Provide the (x, y) coordinate of the cell's center where the given text is located.  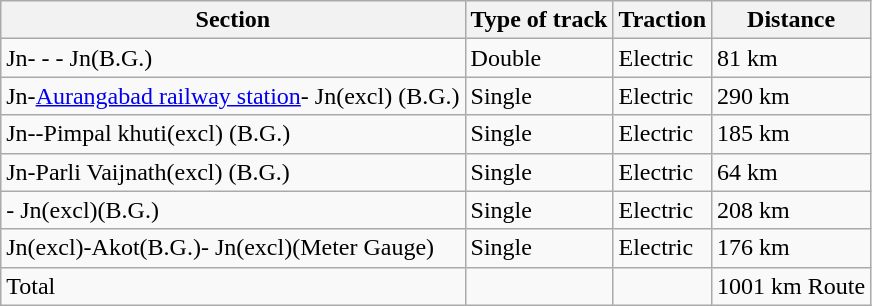
64 km (792, 172)
Jn(excl)-Akot(B.G.)- Jn(excl)(Meter Gauge) (233, 248)
185 km (792, 134)
Jn-Aurangabad railway station- Jn(excl) (B.G.) (233, 96)
Section (233, 20)
176 km (792, 248)
- Jn(excl)(B.G.) (233, 210)
Jn-Parli Vaijnath(excl) (B.G.) (233, 172)
Jn--Pimpal khuti(excl) (B.G.) (233, 134)
208 km (792, 210)
Double (539, 58)
290 km (792, 96)
1001 km Route (792, 286)
Traction (662, 20)
Total (233, 286)
Type of track (539, 20)
Distance (792, 20)
Jn- - - Jn(B.G.) (233, 58)
81 km (792, 58)
